Locate the cell with the specified text and output its [X, Y] center coordinate. 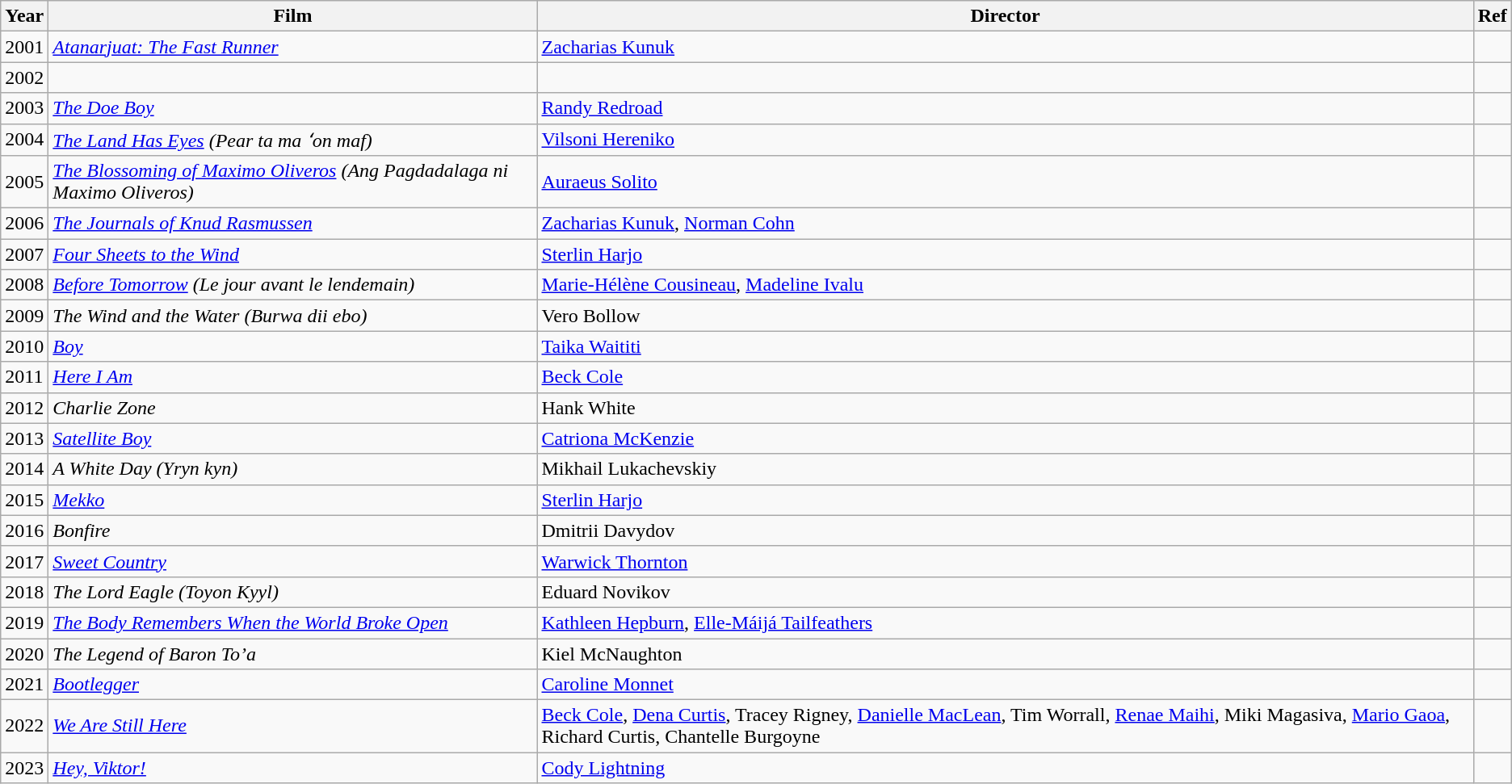
Taika Waititi [1005, 346]
The Body Remembers When the World Broke Open [292, 623]
The Wind and the Water (Burwa dii ebo) [292, 316]
The Journals of Knud Rasmussen [292, 224]
Dmitrii Davydov [1005, 530]
2002 [24, 78]
Zacharias Kunuk, Norman Cohn [1005, 224]
Vero Bollow [1005, 316]
Atanarjuat: The Fast Runner [292, 47]
Four Sheets to the Wind [292, 254]
2020 [24, 653]
2012 [24, 408]
2009 [24, 316]
Caroline Monnet [1005, 685]
We Are Still Here [292, 727]
2014 [24, 469]
2004 [24, 140]
The Blossoming of Maximo Oliveros (Ang Pagdadalaga ni Maximo Oliveros) [292, 182]
2005 [24, 182]
The Land Has Eyes (Pear ta ma ʻon maf) [292, 140]
2008 [24, 285]
Marie-Hélène Cousineau, Madeline Ivalu [1005, 285]
A White Day (Yryn kyn) [292, 469]
Kathleen Hepburn, Elle-Máijá Tailfeathers [1005, 623]
Satellite Boy [292, 438]
Beck Cole, Dena Curtis, Tracey Rigney, Danielle MacLean, Tim Worrall, Renae Maihi, Miki Magasiva, Mario Gaoa, Richard Curtis, Chantelle Burgoyne [1005, 727]
Charlie Zone [292, 408]
Mekko [292, 500]
2019 [24, 623]
Before Tomorrow (Le jour avant le lendemain) [292, 285]
Cody Lightning [1005, 768]
Bootlegger [292, 685]
2018 [24, 592]
Director [1005, 16]
Hey, Viktor! [292, 768]
2021 [24, 685]
Film [292, 16]
Here I Am [292, 377]
2023 [24, 768]
Year [24, 16]
The Doe Boy [292, 108]
The Legend of Baron To’a [292, 653]
Hank White [1005, 408]
2001 [24, 47]
Beck Cole [1005, 377]
Auraeus Solito [1005, 182]
Ref [1493, 16]
Warwick Thornton [1005, 561]
Eduard Novikov [1005, 592]
Catriona McKenzie [1005, 438]
Sweet Country [292, 561]
2022 [24, 727]
2010 [24, 346]
Vilsoni Hereniko [1005, 140]
2007 [24, 254]
2011 [24, 377]
2006 [24, 224]
2013 [24, 438]
2017 [24, 561]
Zacharias Kunuk [1005, 47]
Mikhail Lukachevskiy [1005, 469]
Kiel McNaughton [1005, 653]
Randy Redroad [1005, 108]
Boy [292, 346]
Bonfire [292, 530]
The Lord Eagle (Toyon Kyyl) [292, 592]
2003 [24, 108]
2016 [24, 530]
2015 [24, 500]
